Locate the cell with the specified text and output its (X, Y) center coordinate. 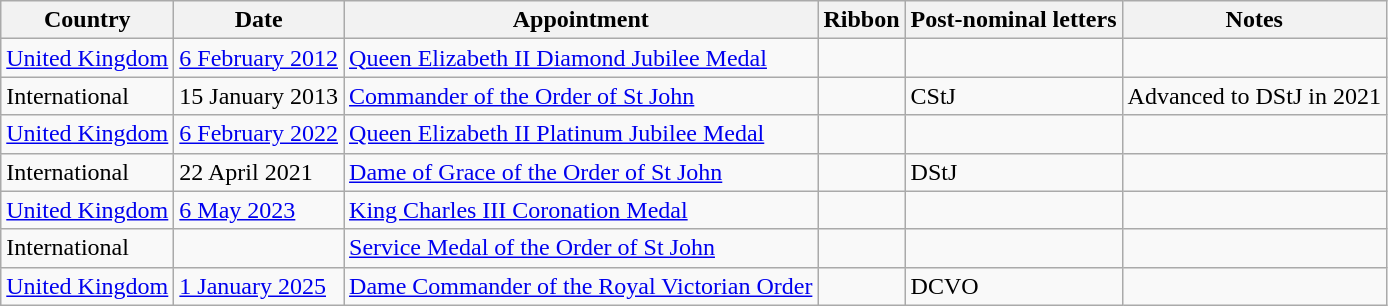
Service Medal of the Order of St John (581, 248)
Appointment (581, 20)
1 January 2025 (259, 286)
Dame Commander of the Royal Victorian Order (581, 286)
Queen Elizabeth II Platinum Jubilee Medal (581, 134)
Ribbon (862, 20)
6 February 2012 (259, 58)
King Charles III Coronation Medal (581, 210)
Dame of Grace of the Order of St John (581, 172)
Commander of the Order of St John (581, 96)
CStJ (1014, 96)
Date (259, 20)
Advanced to DStJ in 2021 (1254, 96)
DStJ (1014, 172)
Post-nominal letters (1014, 20)
Queen Elizabeth II Diamond Jubilee Medal (581, 58)
Country (88, 20)
6 May 2023 (259, 210)
DCVO (1014, 286)
Notes (1254, 20)
22 April 2021 (259, 172)
6 February 2022 (259, 134)
15 January 2013 (259, 96)
